Pinpoint the cell where the given text exists, returning its (X, Y) midpoint coordinate. 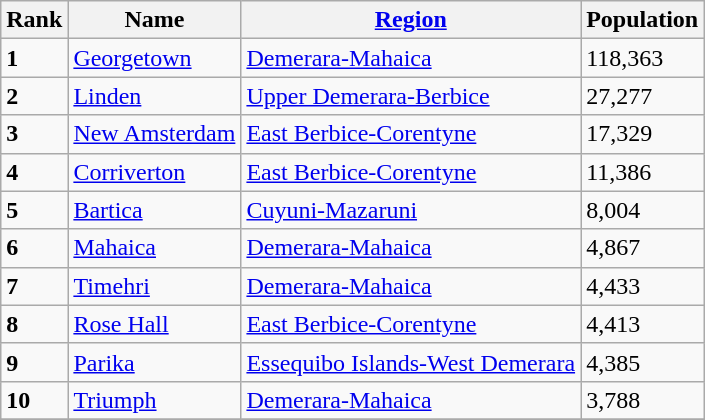
7 (34, 286)
Corriverton (154, 172)
1 (34, 58)
17,329 (642, 134)
Triumph (154, 400)
11,386 (642, 172)
5 (34, 210)
Timehri (154, 286)
27,277 (642, 96)
Essequibo Islands-West Demerara (411, 362)
Region (411, 20)
Population (642, 20)
8,004 (642, 210)
3 (34, 134)
10 (34, 400)
Bartica (154, 210)
118,363 (642, 58)
Mahaica (154, 248)
4 (34, 172)
4,413 (642, 324)
Georgetown (154, 58)
4,433 (642, 286)
3,788 (642, 400)
6 (34, 248)
Name (154, 20)
4,385 (642, 362)
Linden (154, 96)
4,867 (642, 248)
9 (34, 362)
Parika (154, 362)
Rank (34, 20)
Cuyuni-Mazaruni (411, 210)
8 (34, 324)
New Amsterdam (154, 134)
Rose Hall (154, 324)
2 (34, 96)
Upper Demerara-Berbice (411, 96)
